Provide the [x, y] coordinate of the cell's center where the given text is located.  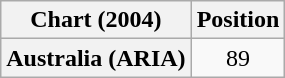
89 [238, 58]
Chart (2004) [96, 20]
Australia (ARIA) [96, 58]
Position [238, 20]
